Capture the cell that displays the provided text and extract its (X, Y) central coordinate. 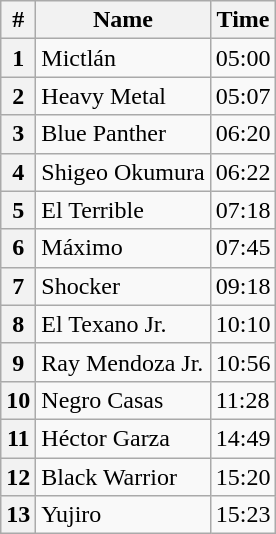
10:10 (243, 324)
06:20 (243, 134)
10 (18, 400)
Blue Panther (123, 134)
8 (18, 324)
09:18 (243, 286)
1 (18, 58)
Héctor Garza (123, 438)
Yujiro (123, 515)
El Texano Jr. (123, 324)
15:20 (243, 477)
05:07 (243, 96)
10:56 (243, 362)
3 (18, 134)
14:49 (243, 438)
4 (18, 172)
15:23 (243, 515)
7 (18, 286)
Mictlán (123, 58)
12 (18, 477)
# (18, 20)
9 (18, 362)
05:00 (243, 58)
11:28 (243, 400)
Shigeo Okumura (123, 172)
2 (18, 96)
07:45 (243, 248)
Time (243, 20)
Shocker (123, 286)
El Terrible (123, 210)
13 (18, 515)
5 (18, 210)
Negro Casas (123, 400)
Ray Mendoza Jr. (123, 362)
Heavy Metal (123, 96)
06:22 (243, 172)
11 (18, 438)
6 (18, 248)
07:18 (243, 210)
Máximo (123, 248)
Name (123, 20)
Black Warrior (123, 477)
